Provide the (X, Y) coordinate of the cell's center where the given text is located.  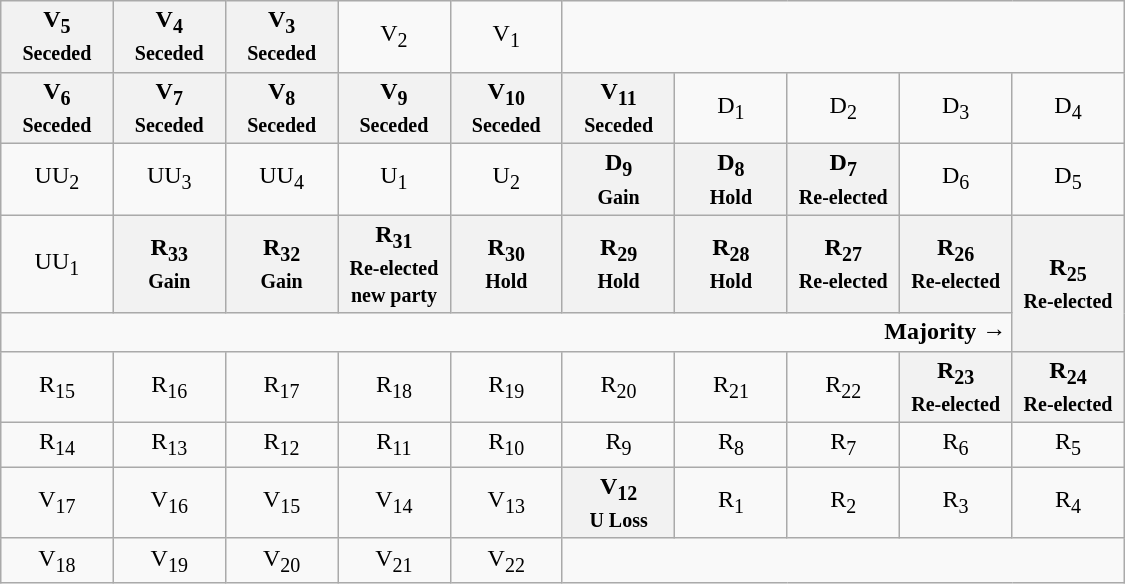
R33Gain (169, 264)
V11Seceded (618, 108)
D3 (955, 108)
R32Gain (281, 264)
R2 (843, 502)
V14 (394, 502)
V15 (281, 502)
U2 (506, 178)
R9 (618, 445)
R3 (955, 502)
R13 (169, 445)
V16 (169, 502)
R28Hold (731, 264)
V12U Loss (618, 502)
R18 (394, 386)
R6 (955, 445)
R25Re-elected (1068, 283)
V2 (394, 36)
R31Re-electednew party (394, 264)
R20 (618, 386)
R4 (1068, 502)
R16 (169, 386)
R14 (57, 445)
Majority → (506, 332)
R30Hold (506, 264)
U1 (394, 178)
V5Seceded (57, 36)
R17 (281, 386)
V8Seceded (281, 108)
V1 (506, 36)
V10Seceded (506, 108)
UU4 (281, 178)
D5 (1068, 178)
V3Seceded (281, 36)
D7Re-elected (843, 178)
V9Seceded (394, 108)
UU3 (169, 178)
V18 (57, 560)
R22 (843, 386)
R21 (731, 386)
V21 (394, 560)
D8Hold (731, 178)
R29Hold (618, 264)
R15 (57, 386)
D2 (843, 108)
V20 (281, 560)
R5 (1068, 445)
R7 (843, 445)
R24Re-elected (1068, 386)
R23Re-elected (955, 386)
R19 (506, 386)
R11 (394, 445)
V13 (506, 502)
D1 (731, 108)
D4 (1068, 108)
D9Gain (618, 178)
V19 (169, 560)
UU1 (57, 264)
R8 (731, 445)
V22 (506, 560)
UU2 (57, 178)
R1 (731, 502)
V17 (57, 502)
D6 (955, 178)
V4Seceded (169, 36)
R27Re-elected (843, 264)
R12 (281, 445)
R10 (506, 445)
V7Seceded (169, 108)
R26Re-elected (955, 264)
V6Seceded (57, 108)
